Determine the (x, y) coordinate at the center of the cell enclosing the given text.  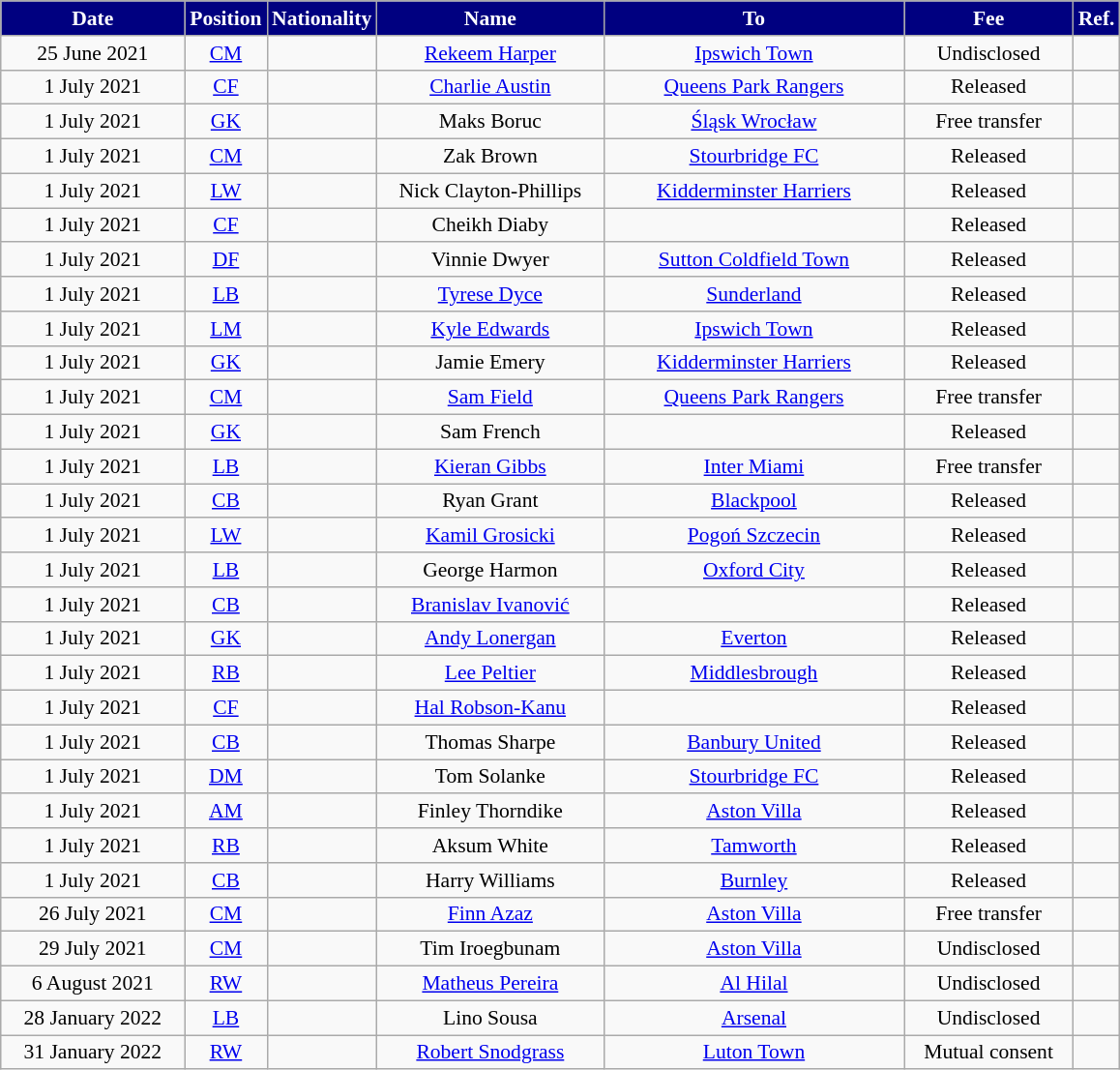
Everton (753, 639)
Tamworth (753, 846)
Luton Town (753, 1053)
Kieran Gibbs (489, 466)
Middlesbrough (753, 673)
Sam French (489, 432)
Thomas Sharpe (489, 742)
Matheus Pereira (489, 984)
Banbury United (753, 742)
Ref. (1097, 18)
Kyle Edwards (489, 329)
LM (226, 329)
Jamie Emery (489, 363)
Cheikh Diaby (489, 225)
Al Hilal (753, 984)
Mutual consent (988, 1053)
Fee (988, 18)
Charlie Austin (489, 87)
Maks Boruc (489, 122)
Finn Azaz (489, 914)
Position (226, 18)
George Harmon (489, 570)
Pogoń Szczecin (753, 536)
26 July 2021 (93, 914)
Date (93, 18)
Śląsk Wrocław (753, 122)
Robert Snodgrass (489, 1053)
DM (226, 777)
Harry Williams (489, 880)
Inter Miami (753, 466)
Lee Peltier (489, 673)
28 January 2022 (93, 1018)
DF (226, 260)
6 August 2021 (93, 984)
To (753, 18)
Sam Field (489, 398)
Vinnie Dwyer (489, 260)
25 June 2021 (93, 53)
Blackpool (753, 501)
Sunderland (753, 294)
Tim Iroegbunam (489, 949)
Hal Robson-Kanu (489, 708)
Aksum White (489, 846)
Sutton Coldfield Town (753, 260)
Tyrese Dyce (489, 294)
Lino Sousa (489, 1018)
31 January 2022 (93, 1053)
29 July 2021 (93, 949)
Andy Lonergan (489, 639)
Name (489, 18)
Branislav Ivanović (489, 605)
Nick Clayton-Phillips (489, 191)
AM (226, 812)
Oxford City (753, 570)
Arsenal (753, 1018)
Kamil Grosicki (489, 536)
Tom Solanke (489, 777)
Finley Thorndike (489, 812)
Ryan Grant (489, 501)
Nationality (321, 18)
Zak Brown (489, 157)
Burnley (753, 880)
Rekeem Harper (489, 53)
